Search for the cell housing the specified text and yield its (x, y) center coordinate. 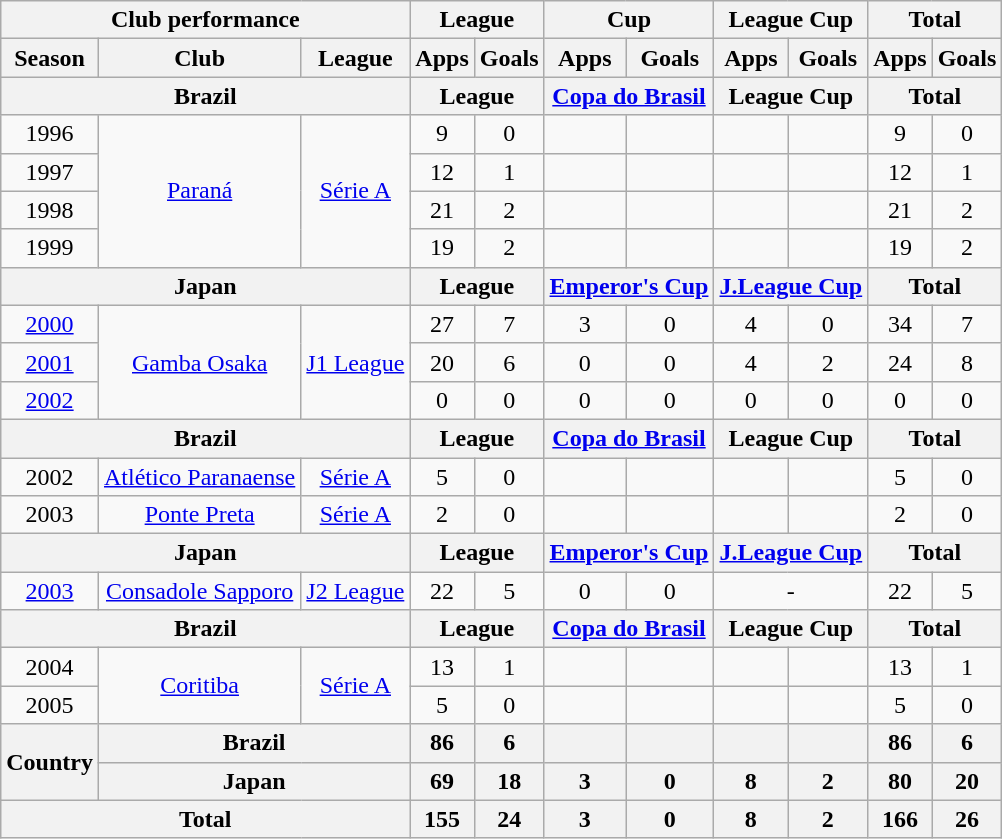
1999 (50, 248)
Cup (629, 20)
Paraná (199, 191)
80 (900, 781)
166 (900, 819)
- (791, 591)
69 (442, 781)
Country (50, 762)
155 (442, 819)
Gamba Osaka (199, 362)
2004 (50, 667)
Club performance (206, 20)
2005 (50, 705)
J2 League (356, 591)
J1 League (356, 362)
26 (967, 819)
Atlético Paranaense (199, 477)
Ponte Preta (199, 515)
1997 (50, 172)
18 (509, 781)
2001 (50, 362)
2000 (50, 324)
27 (442, 324)
Coritiba (199, 686)
Club (199, 58)
Consadole Sapporo (199, 591)
Season (50, 58)
1996 (50, 134)
1998 (50, 210)
34 (900, 324)
